Locate the cell with the specified text and output its [X, Y] center coordinate. 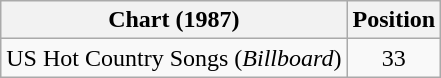
Chart (1987) [174, 20]
Position [394, 20]
33 [394, 58]
US Hot Country Songs (Billboard) [174, 58]
